Output the [X, Y] coordinate of the center of the cell containing the given text.  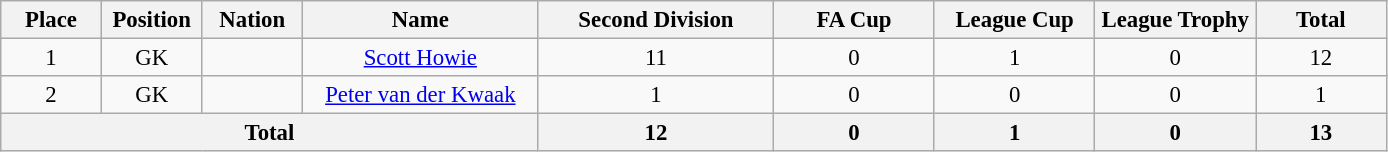
Place [52, 20]
Nation [252, 20]
League Trophy [1176, 20]
11 [656, 58]
13 [1322, 133]
League Cup [1014, 20]
Name [421, 20]
Peter van der Kwaak [421, 95]
Position [152, 20]
Scott Howie [421, 58]
Second Division [656, 20]
2 [52, 95]
FA Cup [854, 20]
